Identify which cell holds the provided text, then report its (X, Y) central coordinate. 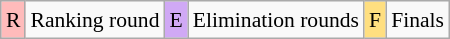
Ranking round (94, 20)
E (176, 20)
Elimination rounds (276, 20)
F (375, 20)
Finals (418, 20)
R (14, 20)
